Return (x, y) of the center of cell containing provided text 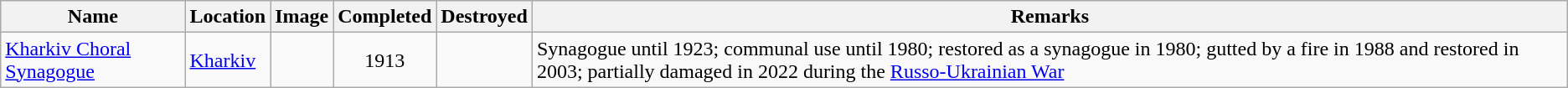
Location (228, 17)
Kharkiv Choral Synagogue (93, 60)
Destroyed (484, 17)
1913 (385, 60)
Kharkiv (228, 60)
Completed (385, 17)
Image (302, 17)
Remarks (1050, 17)
Name (93, 17)
